For the text-containing cell, return its midpoint in [X, Y] coordinate format. 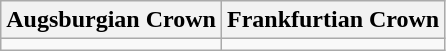
Augsburgian Crown [112, 20]
Frankfurtian Crown [332, 20]
